Find where the given text appears and provide that cell's center as (x, y) coordinate. 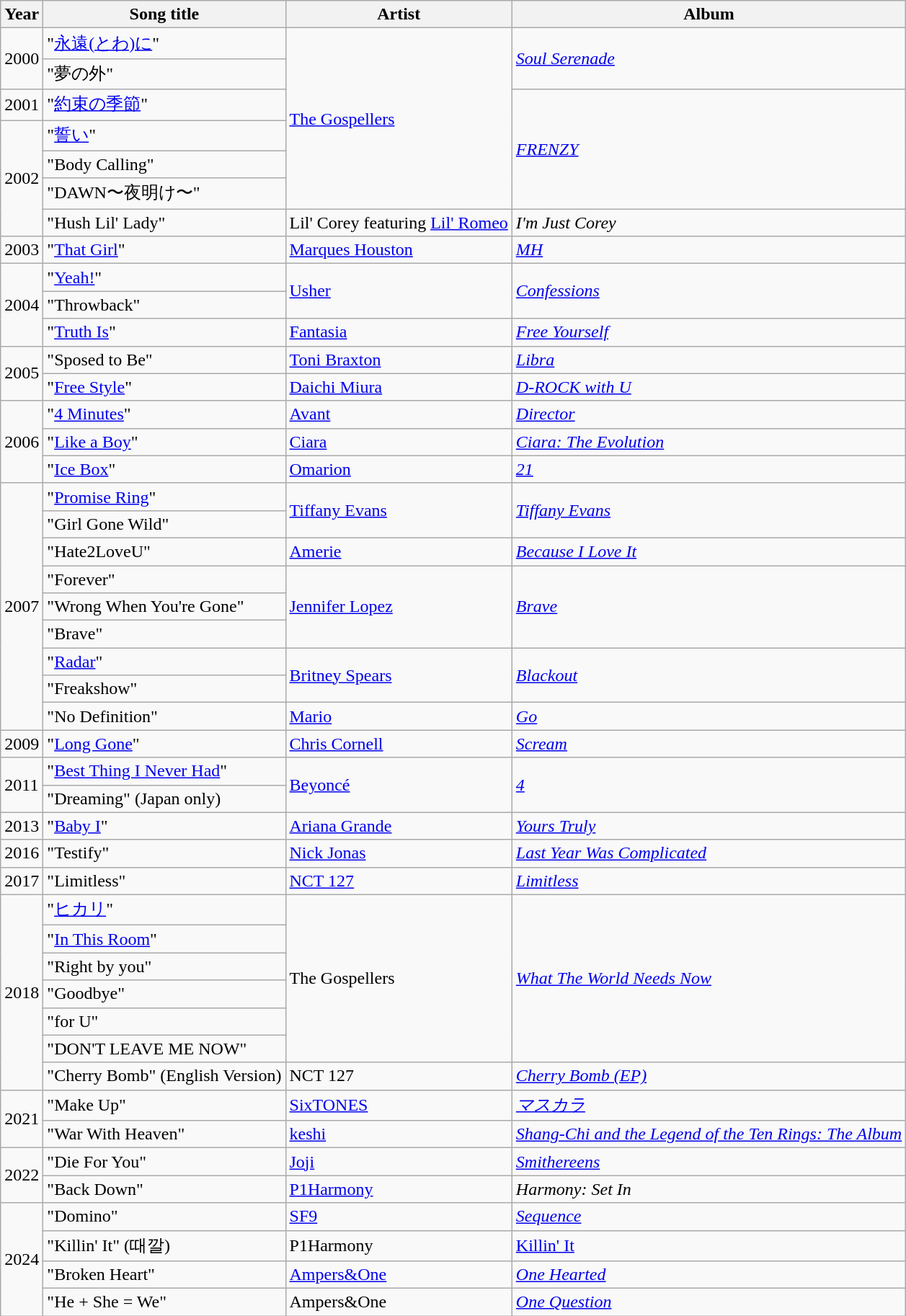
"Best Thing I Never Had" (164, 771)
Omarion (399, 469)
2024 (22, 1260)
"He + She = We" (164, 1302)
I'm Just Corey (709, 223)
Avant (399, 414)
Because I Love It (709, 551)
"Testify" (164, 853)
Shang-Chi and the Legend of the Ten Rings: The Album (709, 1134)
Marques Houston (399, 250)
"Girl Gone Wild" (164, 524)
"Throwback" (164, 305)
Killin' It (709, 1245)
Smithereens (709, 1162)
2002 (22, 177)
"Body Calling" (164, 164)
Soul Serenade (709, 59)
D-ROCK with U (709, 387)
One Hearted (709, 1275)
"Hate2LoveU" (164, 551)
Sequence (709, 1217)
One Question (709, 1302)
2016 (22, 853)
"Ice Box" (164, 469)
"Make Up" (164, 1106)
"4 Minutes" (164, 414)
"In This Room" (164, 939)
"ヒカリ" (164, 910)
2004 (22, 305)
2006 (22, 442)
"Radar" (164, 662)
Confessions (709, 291)
Year (22, 14)
"永遠(とわ)に" (164, 43)
"Hush Lil' Lady" (164, 223)
Free Yourself (709, 332)
Yours Truly (709, 826)
"Cherry Bomb" (English Version) (164, 1076)
"DON'T LEAVE ME NOW" (164, 1049)
Brave (709, 606)
"Long Gone" (164, 744)
Ciara: The Evolution (709, 442)
"Limitless" (164, 881)
"Brave" (164, 634)
"Truth Is" (164, 332)
"DAWN〜夜明け〜" (164, 193)
"約束の季節" (164, 105)
"That Girl" (164, 250)
4 (709, 785)
FRENZY (709, 149)
Cherry Bomb (EP) (709, 1076)
"War With Heaven" (164, 1134)
21 (709, 469)
Artist (399, 14)
2009 (22, 744)
Toni Braxton (399, 360)
Ciara (399, 442)
Last Year Was Complicated (709, 853)
Blackout (709, 675)
Amerie (399, 551)
マスカラ (709, 1106)
Britney Spears (399, 675)
"for U" (164, 1021)
"Wrong When You're Gone" (164, 607)
"Right by you" (164, 966)
2007 (22, 607)
Joji (399, 1162)
What The World Needs Now (709, 979)
"Freakshow" (164, 689)
SF9 (399, 1217)
keshi (399, 1134)
Nick Jonas (399, 853)
Ariana Grande (399, 826)
Song title (164, 14)
"誓い" (164, 135)
"Killin' It" (때깔) (164, 1245)
"Sposed to Be" (164, 360)
Mario (399, 716)
"Back Down" (164, 1189)
2022 (22, 1175)
"Domino" (164, 1217)
2017 (22, 881)
Jennifer Lopez (399, 606)
2021 (22, 1119)
"Goodbye" (164, 994)
Lil' Corey featuring Lil' Romeo (399, 223)
"Baby I" (164, 826)
"Free Style" (164, 387)
2018 (22, 992)
"Dreaming" (Japan only) (164, 799)
Go (709, 716)
"Yeah!" (164, 277)
"Like a Boy" (164, 442)
Harmony: Set In (709, 1189)
2003 (22, 250)
2005 (22, 373)
Libra (709, 360)
"Die For You" (164, 1162)
2001 (22, 105)
Usher (399, 291)
2000 (22, 59)
"Broken Heart" (164, 1275)
Album (709, 14)
Beyoncé (399, 785)
Scream (709, 744)
"No Definition" (164, 716)
Director (709, 414)
Limitless (709, 881)
Chris Cornell (399, 744)
"Promise Ring" (164, 497)
Daichi Miura (399, 387)
2013 (22, 826)
Fantasia (399, 332)
SixTONES (399, 1106)
"Forever" (164, 579)
MH (709, 250)
"夢の外" (164, 74)
2011 (22, 785)
